Return [X, Y] of the center of cell containing provided text 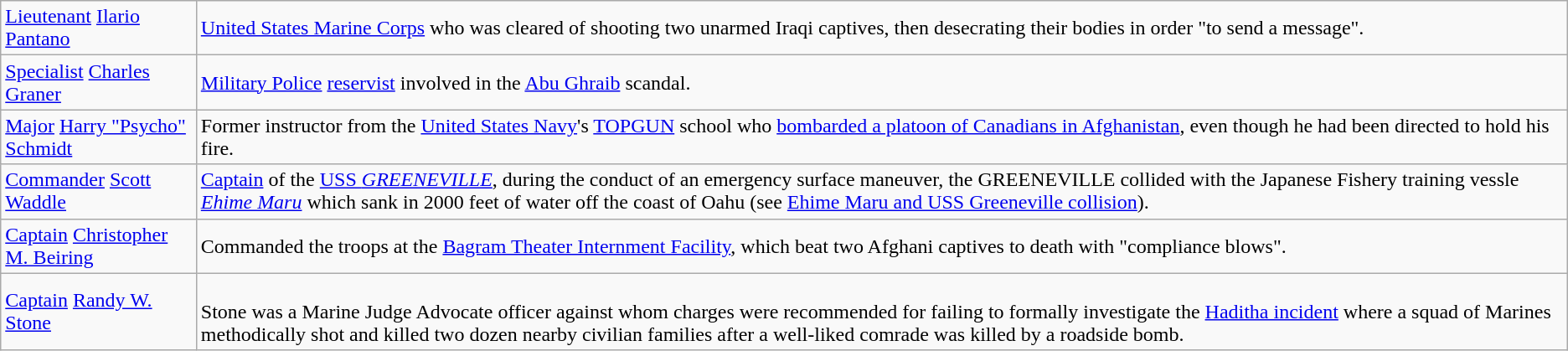
Major Harry "Psycho" Schmidt [99, 137]
Commanded the troops at the Bagram Theater Internment Facility, which beat two Afghani captives to death with "compliance blows". [881, 246]
Captain Christopher M. Beiring [99, 246]
Military Police reservist involved in the Abu Ghraib scandal. [881, 82]
Commander Scott Waddle [99, 191]
Lieutenant Ilario Pantano [99, 28]
Captain Randy W. Stone [99, 312]
United States Marine Corps who was cleared of shooting two unarmed Iraqi captives, then desecrating their bodies in order "to send a message". [881, 28]
Specialist Charles Graner [99, 82]
